Capture the cell that displays the provided text and extract its (X, Y) central coordinate. 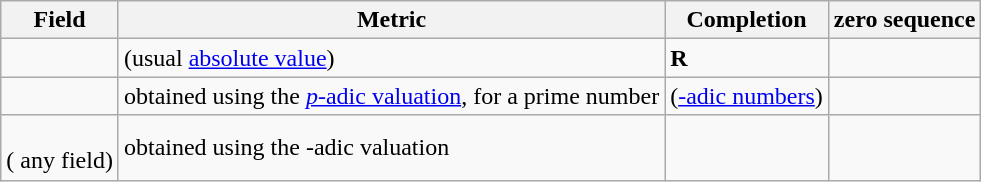
Metric (391, 20)
zero sequence (904, 20)
obtained using the -adic valuation (391, 148)
Field (60, 20)
(-adic numbers) (747, 96)
Completion (747, 20)
R (747, 58)
(usual absolute value) (391, 58)
( any field) (60, 148)
obtained using the p-adic valuation, for a prime number (391, 96)
